Find where the given text appears and provide that cell's center as (x, y) coordinate. 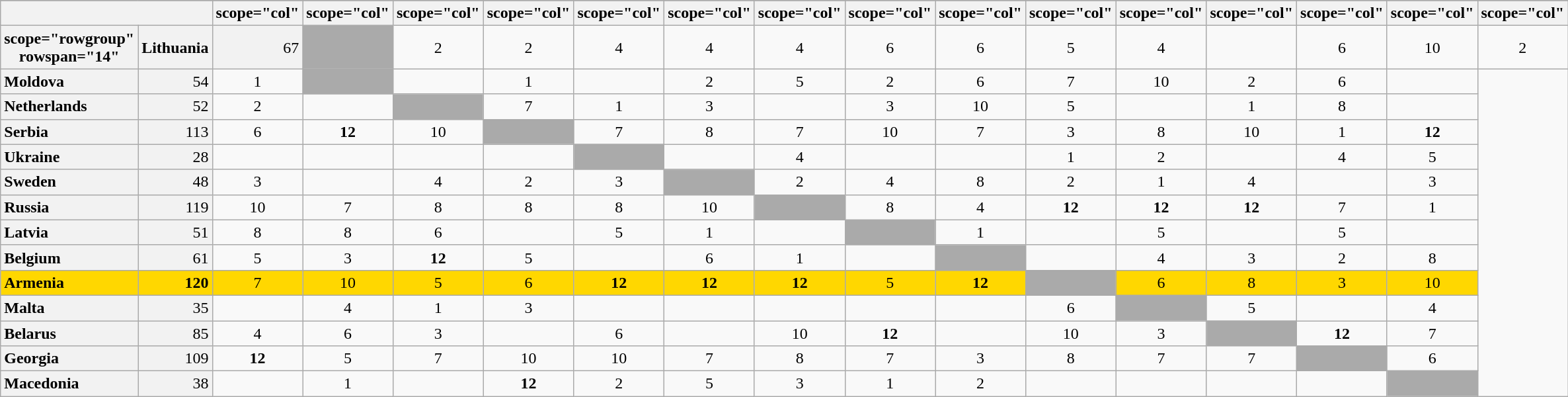
scope="rowgroup" rowspan="14" (69, 48)
119 (175, 207)
113 (175, 132)
120 (175, 283)
61 (175, 257)
Lithuania (175, 48)
48 (175, 182)
Moldova (69, 81)
51 (175, 232)
Latvia (69, 232)
Malta (69, 308)
Netherlands (69, 107)
Macedonia (69, 384)
Belgium (69, 257)
35 (175, 308)
38 (175, 384)
Ukraine (69, 157)
52 (175, 107)
Georgia (69, 359)
67 (258, 48)
Armenia (69, 283)
Belarus (69, 333)
28 (175, 157)
85 (175, 333)
Russia (69, 207)
Serbia (69, 132)
54 (175, 81)
Sweden (69, 182)
109 (175, 359)
